Capture the cell that displays the provided text and extract its (X, Y) central coordinate. 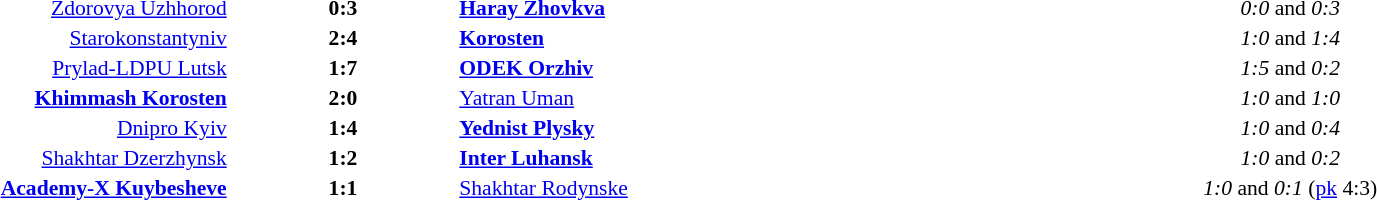
Inter Luhansk (647, 158)
Yatran Uman (647, 98)
2:4 (344, 38)
1:2 (344, 158)
Yednist Plysky (647, 128)
Korosten (647, 38)
2:0 (344, 98)
ODEK Orzhiv (647, 68)
1:4 (344, 128)
1:7 (344, 68)
